Find where the given text appears and provide that cell's center as [X, Y] coordinate. 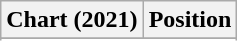
Chart (2021) [72, 20]
Position [190, 20]
